For the text-containing cell, return its midpoint in (x, y) coordinate format. 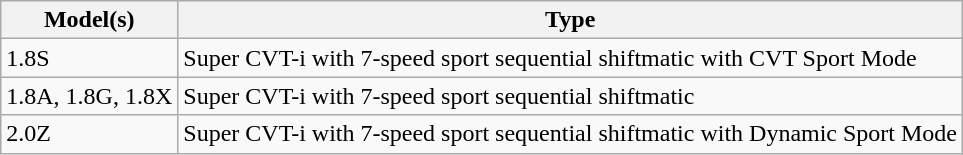
Super CVT-i with 7-speed sport sequential shiftmatic with CVT Sport Mode (570, 58)
Super CVT-i with 7-speed sport sequential shiftmatic (570, 96)
1.8A, 1.8G, 1.8X (90, 96)
Type (570, 20)
2.0Z (90, 134)
1.8S (90, 58)
Model(s) (90, 20)
Super CVT-i with 7-speed sport sequential shiftmatic with Dynamic Sport Mode (570, 134)
